Search for the cell housing the specified text and yield its (x, y) center coordinate. 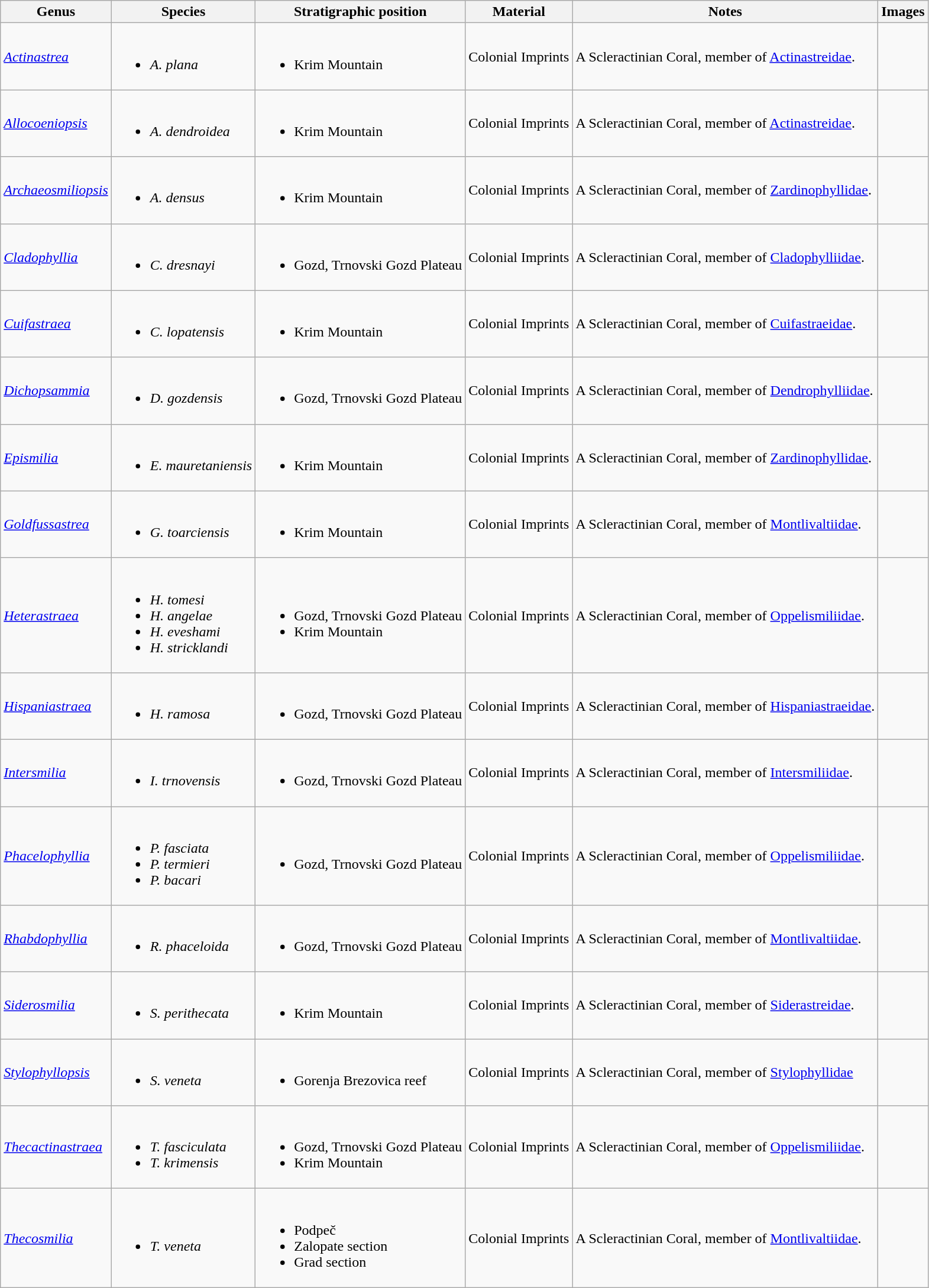
Archaeosmiliopsis (56, 190)
D. gozdensis (183, 390)
I. trnovensis (183, 772)
Thecactinastraea (56, 1147)
Goldfussastrea (56, 524)
A. plana (183, 57)
A Scleractinian Coral, member of Cladophylliidae. (725, 257)
Genus (56, 12)
Siderosmilia (56, 1005)
G. toarciensis (183, 524)
Cuifastraea (56, 324)
Rhabdophyllia (56, 939)
A Scleractinian Coral, member of Hispaniastraeidae. (725, 706)
H. tomesiH. angelaeH. eveshamiH. stricklandi (183, 615)
Allocoeniopsis (56, 123)
S. veneta (183, 1073)
C. lopatensis (183, 324)
C. dresnayi (183, 257)
T. veneta (183, 1238)
S. perithecata (183, 1005)
P. fasciataP. termieriP. bacari (183, 856)
A. dendroidea (183, 123)
Hispaniastraea (56, 706)
Cladophyllia (56, 257)
A Scleractinian Coral, member of Dendrophylliidae. (725, 390)
R. phaceloida (183, 939)
Phacelophyllia (56, 856)
Gorenja Brezovica reef (361, 1073)
A Scleractinian Coral, member of Cuifastraeidae. (725, 324)
H. ramosa (183, 706)
Intersmilia (56, 772)
Dichopsammia (56, 390)
Species (183, 12)
Epismilia (56, 458)
Thecosmilia (56, 1238)
Stylophyllopsis (56, 1073)
Images (903, 12)
Actinastrea (56, 57)
E. mauretaniensis (183, 458)
Notes (725, 12)
A Scleractinian Coral, member of Stylophyllidae (725, 1073)
T. fasciculataT. krimensis (183, 1147)
Material (519, 12)
A Scleractinian Coral, member of Siderastreidae. (725, 1005)
A Scleractinian Coral, member of Intersmiliidae. (725, 772)
Heterastraea (56, 615)
Stratigraphic position (361, 12)
PodpečZalopate sectionGrad section (361, 1238)
A. densus (183, 190)
